Capture the cell that displays the provided text and extract its (X, Y) central coordinate. 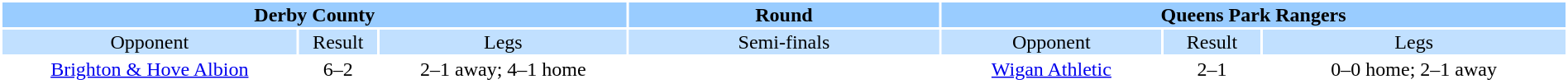
Semi-finals (784, 42)
Derby County (314, 15)
Brighton & Hove Albion (150, 69)
2–1 away; 4–1 home (503, 69)
Wigan Athletic (1051, 69)
6–2 (338, 69)
Round (784, 15)
Queens Park Rangers (1254, 15)
0–0 home; 2–1 away (1414, 69)
2–1 (1212, 69)
